Provide the (x, y) coordinate of the cell's center where the given text is located.  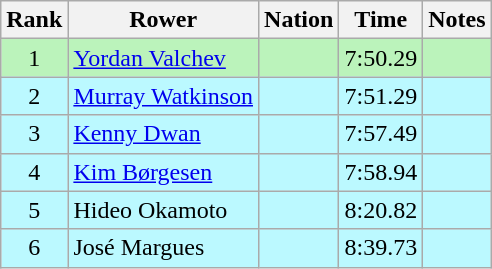
2 (34, 96)
5 (34, 210)
8:20.82 (381, 210)
Hideo Okamoto (164, 210)
7:50.29 (381, 58)
Notes (457, 20)
6 (34, 248)
Rower (164, 20)
Kenny Dwan (164, 134)
1 (34, 58)
7:58.94 (381, 172)
Nation (299, 20)
3 (34, 134)
Rank (34, 20)
Murray Watkinson (164, 96)
4 (34, 172)
8:39.73 (381, 248)
7:51.29 (381, 96)
7:57.49 (381, 134)
Time (381, 20)
Yordan Valchev (164, 58)
Kim Børgesen (164, 172)
José Margues (164, 248)
